Find where the given text appears and provide that cell's center as [X, Y] coordinate. 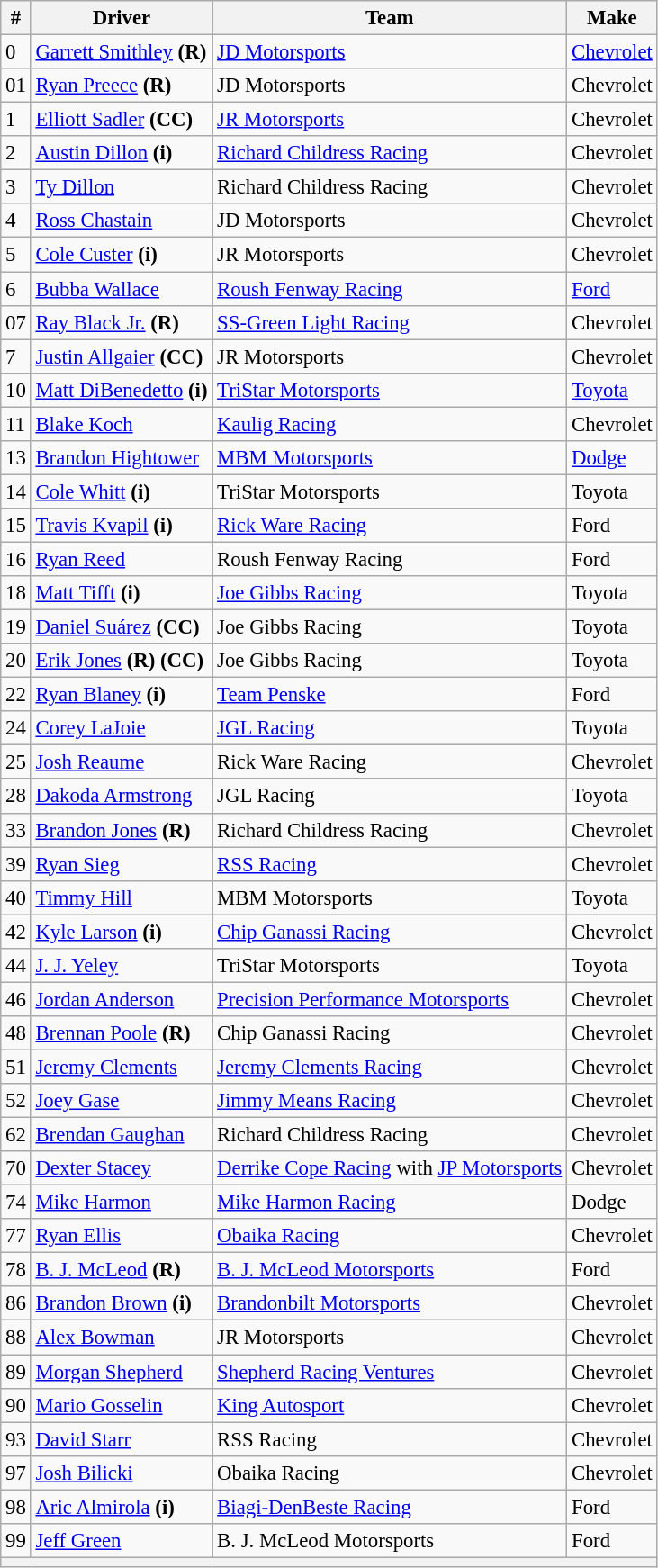
SS-Green Light Racing [390, 322]
77 [16, 1236]
Ryan Blaney (i) [122, 695]
01 [16, 86]
Team [390, 18]
42 [16, 932]
99 [16, 1541]
Morgan Shepherd [122, 1372]
20 [16, 661]
Shepherd Racing Ventures [390, 1372]
98 [16, 1507]
Josh Reaume [122, 762]
Brennan Poole (R) [122, 1033]
70 [16, 1168]
0 [16, 52]
Biagi-DenBeste Racing [390, 1507]
88 [16, 1338]
Brandon Brown (i) [122, 1304]
Erik Jones (R) (CC) [122, 661]
78 [16, 1270]
Brandon Hightower [122, 458]
Jeff Green [122, 1541]
Jordan Anderson [122, 999]
Josh Bilicki [122, 1473]
Brandonbilt Motorsports [390, 1304]
2 [16, 153]
Matt DiBenedetto (i) [122, 390]
Austin Dillon (i) [122, 153]
1 [16, 120]
Blake Koch [122, 424]
46 [16, 999]
Daniel Suárez (CC) [122, 627]
Jeremy Clements [122, 1067]
Driver [122, 18]
Justin Allgaier (CC) [122, 356]
39 [16, 864]
13 [16, 458]
52 [16, 1101]
18 [16, 593]
19 [16, 627]
11 [16, 424]
33 [16, 830]
Ryan Sieg [122, 864]
# [16, 18]
Timmy Hill [122, 897]
89 [16, 1372]
Ryan Preece (R) [122, 86]
97 [16, 1473]
Garrett Smithley (R) [122, 52]
22 [16, 695]
74 [16, 1203]
Ty Dillon [122, 187]
Dexter Stacey [122, 1168]
Mario Gosselin [122, 1405]
15 [16, 526]
Travis Kvapil (i) [122, 526]
28 [16, 797]
44 [16, 966]
Brandon Jones (R) [122, 830]
Ross Chastain [122, 221]
Ryan Reed [122, 559]
Cole Custer (i) [122, 255]
07 [16, 322]
25 [16, 762]
7 [16, 356]
48 [16, 1033]
B. J. McLeod (R) [122, 1270]
Cole Whitt (i) [122, 491]
Precision Performance Motorsports [390, 999]
Bubba Wallace [122, 289]
51 [16, 1067]
J. J. Yeley [122, 966]
62 [16, 1135]
Brendan Gaughan [122, 1135]
Dakoda Armstrong [122, 797]
Kaulig Racing [390, 424]
King Autosport [390, 1405]
Mike Harmon [122, 1203]
Aric Almirola (i) [122, 1507]
David Starr [122, 1439]
10 [16, 390]
93 [16, 1439]
4 [16, 221]
90 [16, 1405]
Alex Bowman [122, 1338]
40 [16, 897]
Jeremy Clements Racing [390, 1067]
6 [16, 289]
Elliott Sadler (CC) [122, 120]
5 [16, 255]
14 [16, 491]
Kyle Larson (i) [122, 932]
Make [612, 18]
24 [16, 728]
Joey Gase [122, 1101]
3 [16, 187]
Mike Harmon Racing [390, 1203]
Ray Black Jr. (R) [122, 322]
Matt Tifft (i) [122, 593]
16 [16, 559]
Jimmy Means Racing [390, 1101]
Team Penske [390, 695]
Ryan Ellis [122, 1236]
Derrike Cope Racing with JP Motorsports [390, 1168]
86 [16, 1304]
Corey LaJoie [122, 728]
